Search for the cell housing the specified text and yield its [X, Y] center coordinate. 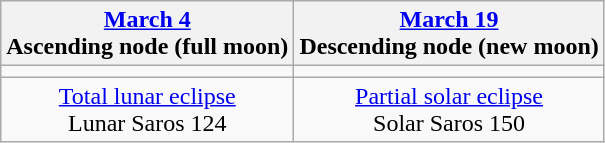
March 4Ascending node (full moon) [148, 34]
Partial solar eclipseSolar Saros 150 [449, 110]
March 19Descending node (new moon) [449, 34]
Total lunar eclipseLunar Saros 124 [148, 110]
